Pinpoint the cell where the given text exists, returning its (x, y) midpoint coordinate. 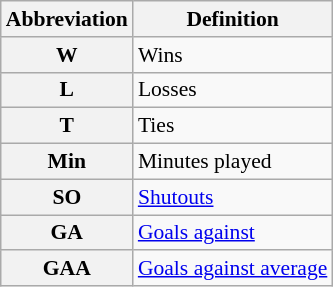
Goals against average (233, 269)
Minutes played (233, 162)
Definition (233, 19)
Shutouts (233, 197)
SO (67, 197)
L (67, 90)
GAA (67, 269)
W (67, 55)
Ties (233, 126)
Losses (233, 90)
GA (67, 233)
Min (67, 162)
Goals against (233, 233)
Abbreviation (67, 19)
Wins (233, 55)
T (67, 126)
